Return the [X, Y] coordinate for the center point of the cell that contains the specified text.  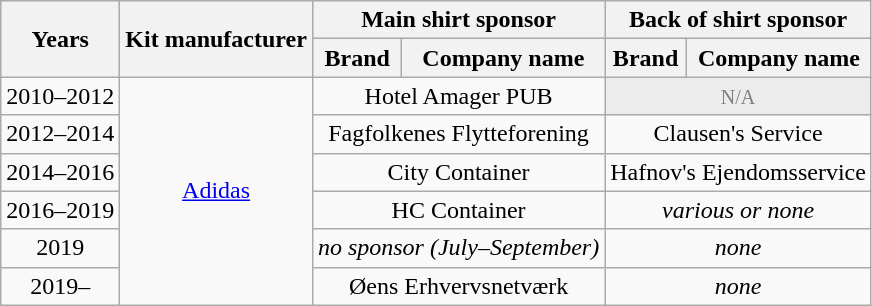
Adidas [216, 191]
Years [60, 39]
HC Container [458, 210]
Hotel Amager PUB [458, 96]
N/A [738, 96]
Main shirt sponsor [458, 20]
Øens Erhvervsnetværk [458, 286]
Clausen's Service [738, 134]
no sponsor (July–September) [458, 248]
City Container [458, 172]
various or none [738, 210]
2014–2016 [60, 172]
Kit manufacturer [216, 39]
2019 [60, 248]
2012–2014 [60, 134]
2016–2019 [60, 210]
2019– [60, 286]
Back of shirt sponsor [738, 20]
Hafnov's Ejendomsservice [738, 172]
2010–2012 [60, 96]
Fagfolkenes Flytteforening [458, 134]
